Capture the cell that displays the provided text and extract its (x, y) central coordinate. 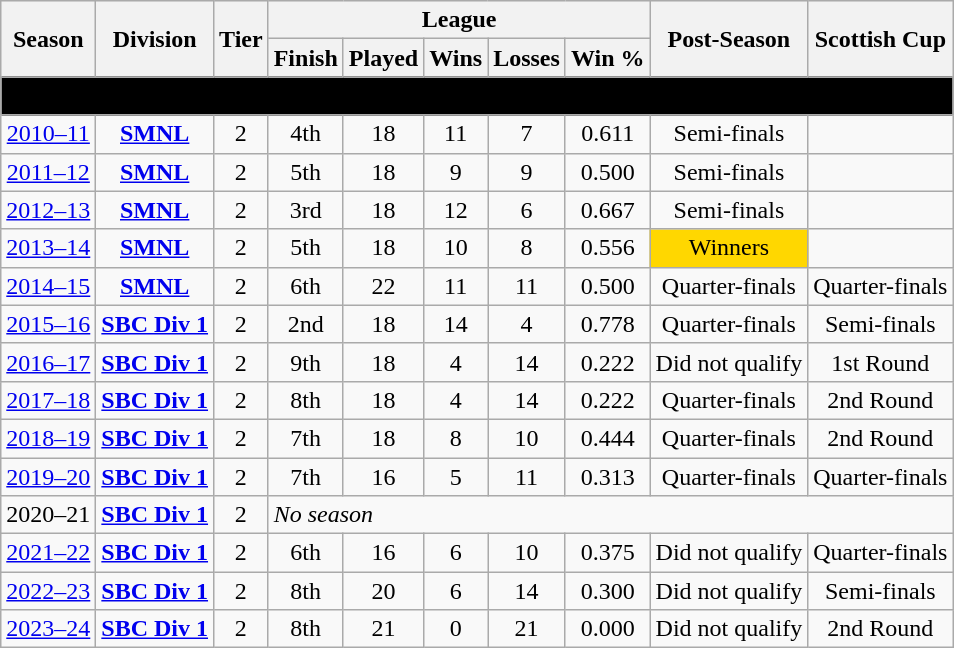
Season (48, 39)
Win % (608, 58)
2011–12 (48, 172)
0.375 (608, 553)
22 (383, 286)
2020–21 (48, 515)
0.313 (608, 477)
2023–24 (48, 629)
2016–17 (48, 362)
Post-Season (729, 39)
4th (306, 134)
Tier (242, 39)
2019–20 (48, 477)
2018–19 (48, 438)
League (459, 20)
2012–13 (48, 210)
12 (456, 210)
2017–18 (48, 400)
Finish (306, 58)
20 (383, 591)
0.667 (608, 210)
0.300 (608, 591)
Wins (456, 58)
0.556 (608, 248)
7 (527, 134)
Winners (729, 248)
0.444 (608, 438)
2021–22 (48, 553)
0.000 (608, 629)
Scottish Cup (880, 39)
1st Round (880, 362)
3rd (306, 210)
2nd (306, 324)
5 (456, 477)
9th (306, 362)
2022–23 (48, 591)
2015–16 (48, 324)
2013–14 (48, 248)
0.611 (608, 134)
0 (456, 629)
Played (383, 58)
No season (610, 515)
2014–15 (48, 286)
Losses (527, 58)
Glasgow University (477, 96)
Division (155, 39)
2010–11 (48, 134)
0.778 (608, 324)
